Return [X, Y] of the center of cell containing provided text 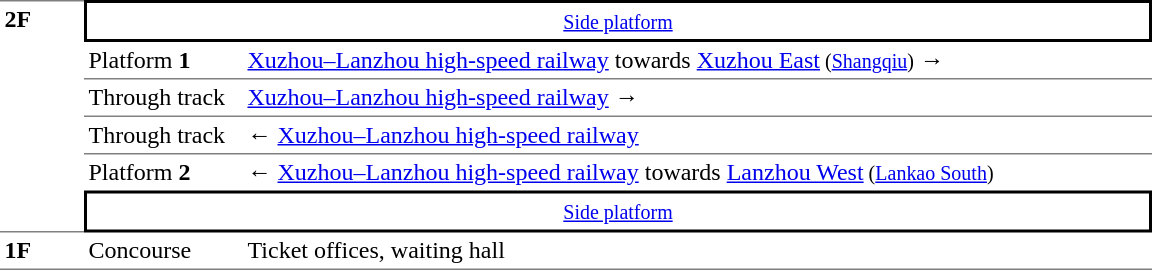
2F [42, 116]
1F [42, 251]
Platform 1 [164, 61]
Platform 2 [164, 172]
Ticket offices, waiting hall [698, 251]
← Xuzhou–Lanzhou high-speed railway towards Lanzhou West (Lankao South) [698, 172]
Xuzhou–Lanzhou high-speed railway → [698, 99]
Concourse [164, 251]
Xuzhou–Lanzhou high-speed railway towards Xuzhou East (Shangqiu) → [698, 61]
← Xuzhou–Lanzhou high-speed railway [698, 136]
